Find where the given text appears and provide that cell's center as [X, Y] coordinate. 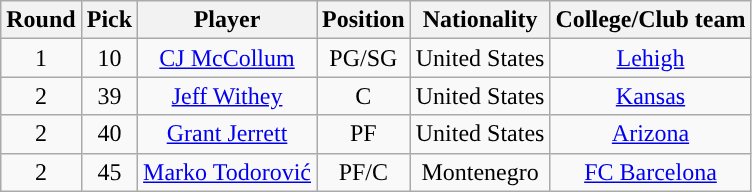
PF [363, 134]
Montenegro [480, 172]
PG/SG [363, 58]
Kansas [650, 96]
Lehigh [650, 58]
40 [109, 134]
45 [109, 172]
PF/C [363, 172]
Marko Todorović [228, 172]
CJ McCollum [228, 58]
Arizona [650, 134]
C [363, 96]
Player [228, 20]
1 [41, 58]
10 [109, 58]
Grant Jerrett [228, 134]
Jeff Withey [228, 96]
Pick [109, 20]
Round [41, 20]
Nationality [480, 20]
Position [363, 20]
College/Club team [650, 20]
FC Barcelona [650, 172]
39 [109, 96]
